Identify which cell holds the provided text, then report its [x, y] central coordinate. 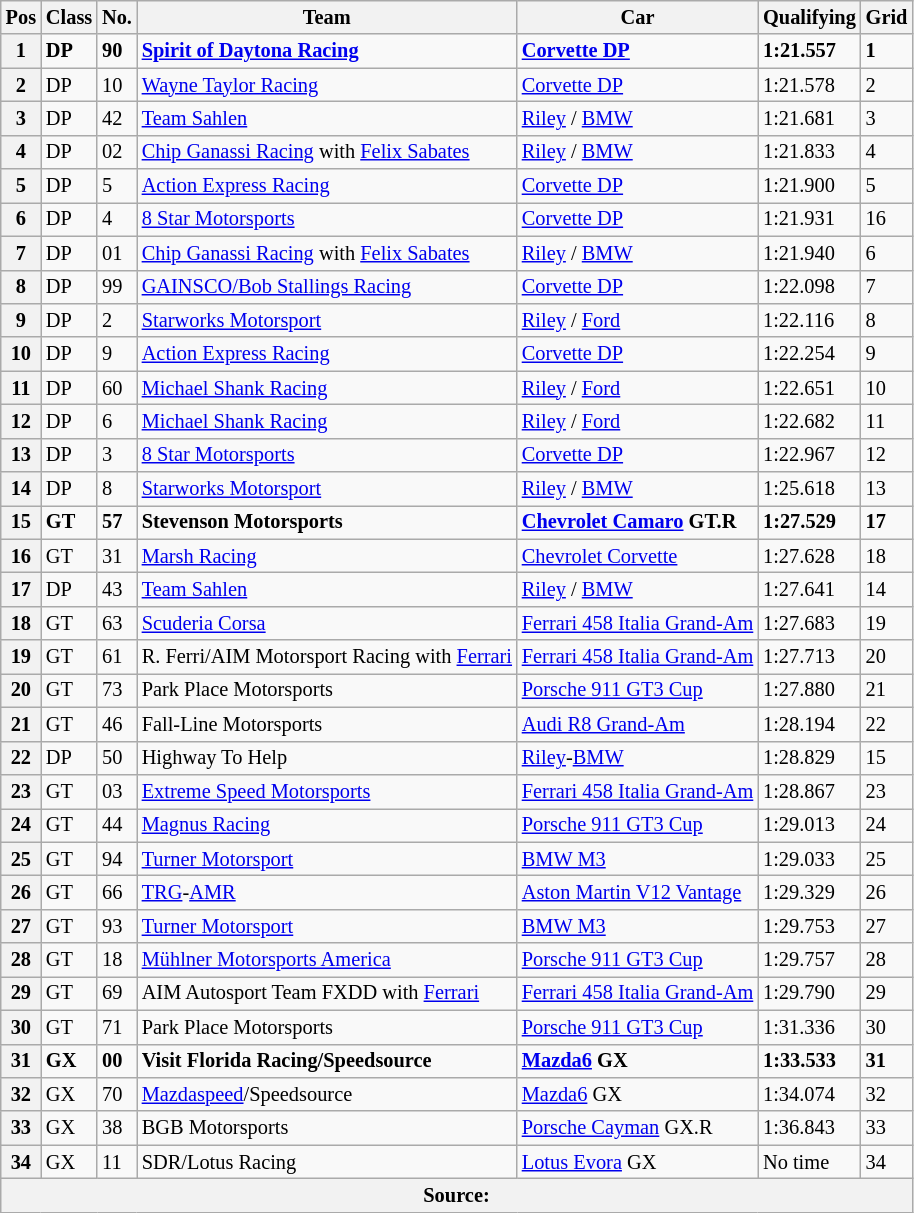
Class [69, 17]
Marsh Racing [327, 556]
1:21.931 [810, 219]
1:29.329 [810, 892]
1:27.880 [810, 690]
66 [117, 892]
1:21.900 [810, 186]
1:36.843 [810, 1128]
1:22.682 [810, 421]
Magnus Racing [327, 825]
1:34.074 [810, 1094]
Spirit of Daytona Racing [327, 51]
No. [117, 17]
70 [117, 1094]
03 [117, 791]
1:29.757 [810, 960]
93 [117, 926]
1:22.098 [810, 287]
1:29.790 [810, 993]
Porsche Cayman GX.R [638, 1128]
1:22.254 [810, 354]
Stevenson Motorsports [327, 522]
1:29.033 [810, 859]
57 [117, 522]
1:27.683 [810, 623]
38 [117, 1128]
AIM Autosport Team FXDD with Ferrari [327, 993]
R. Ferri/AIM Motorsport Racing with Ferrari [327, 657]
1:28.829 [810, 758]
1:27.713 [810, 657]
Mazdaspeed/Speedsource [327, 1094]
Grid [887, 17]
Scuderia Corsa [327, 623]
Riley-BMW [638, 758]
1:21.557 [810, 51]
71 [117, 1027]
Fall-Line Motorsports [327, 724]
Audi R8 Grand-Am [638, 724]
Aston Martin V12 Vantage [638, 892]
1:29.753 [810, 926]
69 [117, 993]
Source: [457, 1195]
00 [117, 1061]
99 [117, 287]
02 [117, 152]
73 [117, 690]
1:25.618 [810, 489]
Chevrolet Camaro GT.R [638, 522]
94 [117, 859]
1:31.336 [810, 1027]
Car [638, 17]
Extreme Speed Motorsports [327, 791]
GAINSCO/Bob Stallings Racing [327, 287]
Mühlner Motorsports America [327, 960]
1:29.013 [810, 825]
Highway To Help [327, 758]
60 [117, 388]
Pos [21, 17]
Wayne Taylor Racing [327, 85]
1:33.533 [810, 1061]
Chevrolet Corvette [638, 556]
1:27.628 [810, 556]
01 [117, 253]
Lotus Evora GX [638, 1162]
90 [117, 51]
1:27.529 [810, 522]
TRG-AMR [327, 892]
1:22.651 [810, 388]
1:21.578 [810, 85]
Team [327, 17]
1:27.641 [810, 589]
44 [117, 825]
50 [117, 758]
1:28.867 [810, 791]
61 [117, 657]
1:21.940 [810, 253]
43 [117, 589]
1:21.833 [810, 152]
1:22.967 [810, 455]
46 [117, 724]
42 [117, 118]
1:21.681 [810, 118]
BGB Motorsports [327, 1128]
Qualifying [810, 17]
No time [810, 1162]
SDR/Lotus Racing [327, 1162]
1:22.116 [810, 320]
Visit Florida Racing/Speedsource [327, 1061]
63 [117, 623]
1:28.194 [810, 724]
